From the cell containing the given text, extract its center point as [X, Y] coordinate. 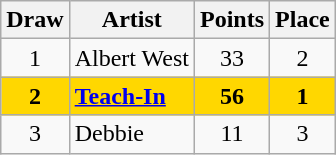
Place [303, 20]
33 [232, 58]
Points [232, 20]
Debbie [132, 134]
Draw [35, 20]
11 [232, 134]
Teach-In [132, 96]
Artist [132, 20]
56 [232, 96]
Albert West [132, 58]
